Return [X, Y] of the center of cell containing provided text 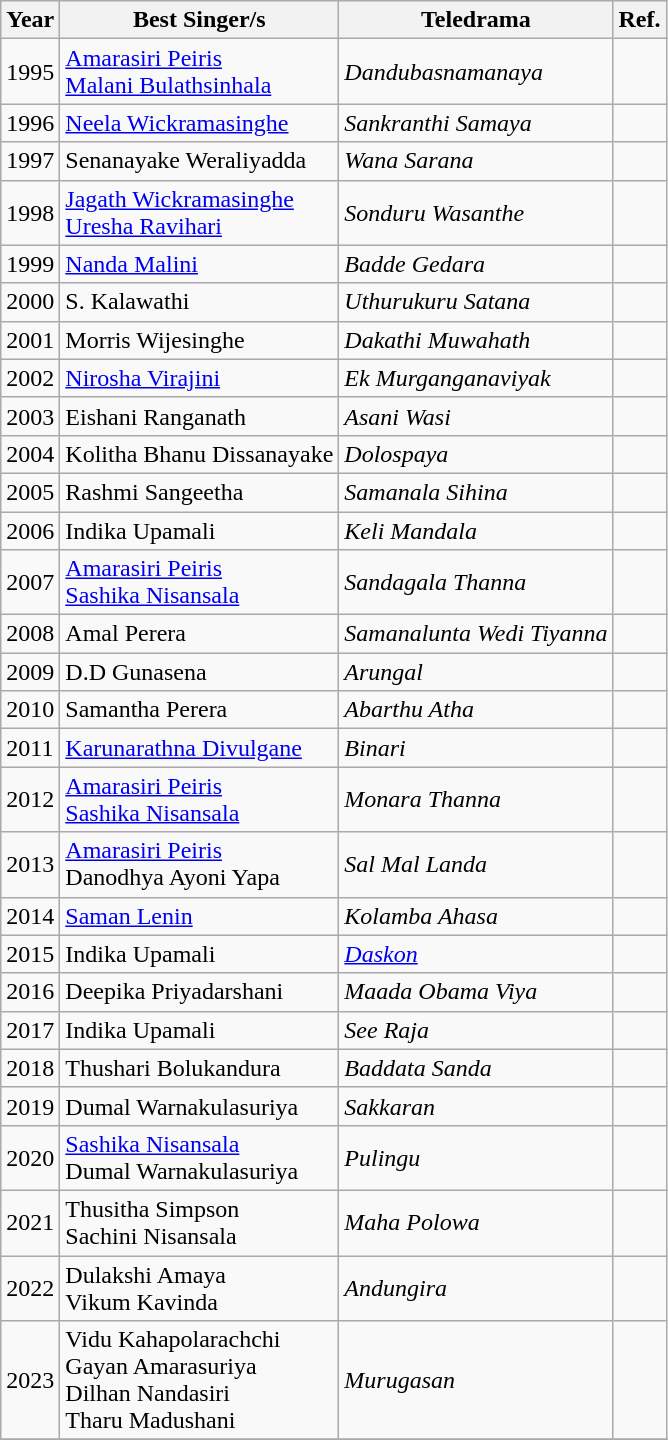
Sandagala Thanna [476, 582]
2004 [30, 454]
Pulingu [476, 1158]
1999 [30, 264]
2023 [30, 1380]
Sashika Nisansala Dumal Warnakulasuriya [200, 1158]
Abarthu Atha [476, 710]
1995 [30, 72]
Sakkaran [476, 1106]
2000 [30, 302]
2003 [30, 416]
Jagath Wickramasinghe Uresha Ravihari [200, 212]
2009 [30, 672]
2005 [30, 492]
Vidu Kahapolarachchi Gayan Amarasuriya Dilhan NandasiriTharu Madushani [200, 1380]
Neela Wickramasinghe [200, 123]
Dumal Warnakulasuriya [200, 1106]
Monara Thanna [476, 800]
Dolospaya [476, 454]
Binari [476, 748]
2014 [30, 916]
2008 [30, 634]
Sankranthi Samaya [476, 123]
2002 [30, 378]
Samantha Perera [200, 710]
Karunarathna Divulgane [200, 748]
Year [30, 20]
Deepika Priyadarshani [200, 992]
Dakathi Muwahath [476, 340]
2010 [30, 710]
2021 [30, 1222]
Murugasan [476, 1380]
Amal Perera [200, 634]
Amarasiri Peiris Danodhya Ayoni Yapa [200, 864]
Samanalunta Wedi Tiyanna [476, 634]
Wana Sarana [476, 161]
Baddata Sanda [476, 1068]
2019 [30, 1106]
Daskon [476, 954]
2013 [30, 864]
Maada Obama Viya [476, 992]
1998 [30, 212]
Thusitha Simpson Sachini Nisansala [200, 1222]
S. Kalawathi [200, 302]
2018 [30, 1068]
2022 [30, 1288]
Uthurukuru Satana [476, 302]
Morris Wijesinghe [200, 340]
Thushari Bolukandura [200, 1068]
Ek Murganganaviyak [476, 378]
Arungal [476, 672]
Eishani Ranganath [200, 416]
Sal Mal Landa [476, 864]
2011 [30, 748]
Maha Polowa [476, 1222]
Nirosha Virajini [200, 378]
2001 [30, 340]
2006 [30, 531]
Kolamba Ahasa [476, 916]
2012 [30, 800]
Samanala Sihina [476, 492]
Asani Wasi [476, 416]
Keli Mandala [476, 531]
Amarasiri Peiris Malani Bulathsinhala [200, 72]
1997 [30, 161]
See Raja [476, 1030]
Nanda Malini [200, 264]
Senanayake Weraliyadda [200, 161]
2017 [30, 1030]
Badde Gedara [476, 264]
Ref. [640, 20]
Saman Lenin [200, 916]
1996 [30, 123]
Rashmi Sangeetha [200, 492]
Dandubasnamanaya [476, 72]
2020 [30, 1158]
Best Singer/s [200, 20]
2016 [30, 992]
Andungira [476, 1288]
2007 [30, 582]
Dulakshi Amaya Vikum Kavinda [200, 1288]
Kolitha Bhanu Dissanayake [200, 454]
Teledrama [476, 20]
D.D Gunasena [200, 672]
Sonduru Wasanthe [476, 212]
2015 [30, 954]
